Find where the given text appears and provide that cell's center as (x, y) coordinate. 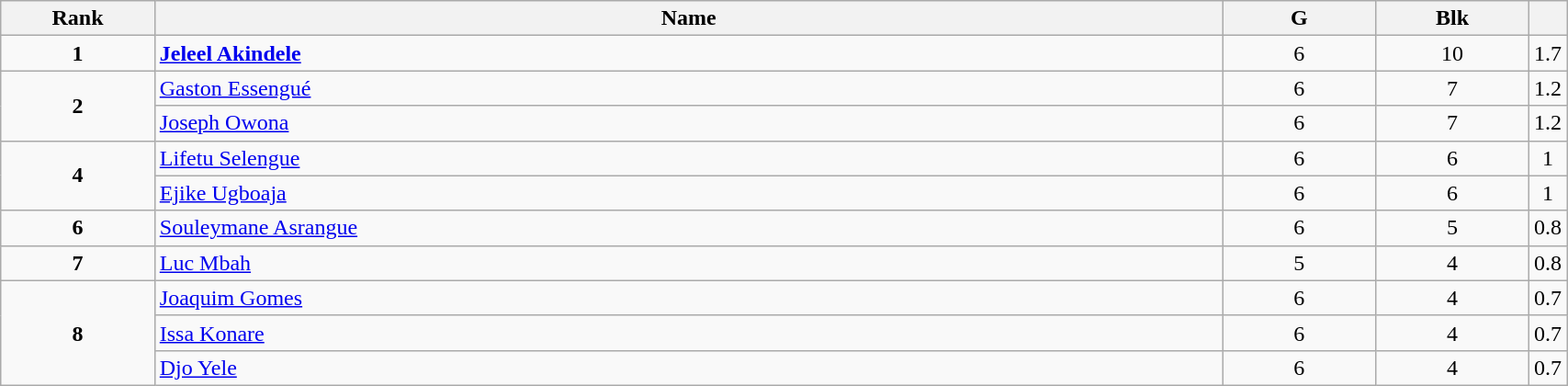
Gaston Essengué (689, 88)
Ejike Ugboaja (689, 193)
Souleymane Asrangue (689, 228)
Name (689, 18)
10 (1453, 53)
Jeleel Akindele (689, 53)
Joseph Owona (689, 123)
Joaquim Gomes (689, 298)
Blk (1453, 18)
Lifetu Selengue (689, 158)
Rank (78, 18)
Djo Yele (689, 368)
1.7 (1549, 53)
8 (78, 333)
Issa Konare (689, 333)
2 (78, 106)
G (1299, 18)
Luc Mbah (689, 263)
